Output the [X, Y] coordinate of the center of the cell containing the given text.  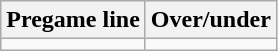
Over/under [210, 20]
Pregame line [74, 20]
